Pinpoint the cell where the given text exists, returning its [X, Y] midpoint coordinate. 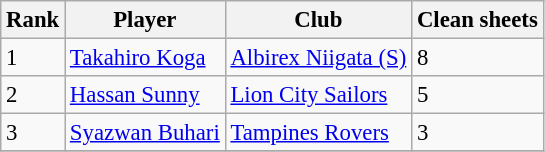
2 [33, 95]
Rank [33, 20]
Syazwan Buhari [146, 133]
Albirex Niigata (S) [318, 58]
Club [318, 20]
8 [478, 58]
Takahiro Koga [146, 58]
Clean sheets [478, 20]
5 [478, 95]
Lion City Sailors [318, 95]
Hassan Sunny [146, 95]
1 [33, 58]
Tampines Rovers [318, 133]
Player [146, 20]
